Determine the [x, y] coordinate at the center of the cell enclosing the given text.  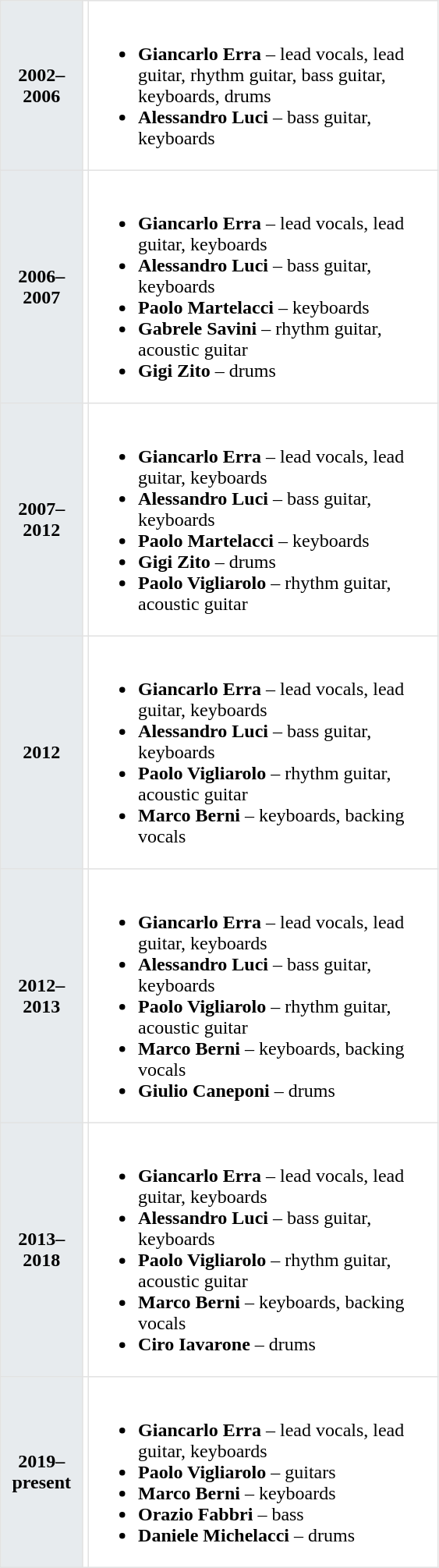
Giancarlo Erra – lead vocals, lead guitar, rhythm guitar, bass guitar, keyboards, drumsAlessandro Luci – bass guitar, keyboards [263, 86]
2002–2006 [42, 86]
2006–2007 [42, 286]
2019–present [42, 1472]
2013–2018 [42, 1250]
2012 [42, 752]
2007–2012 [42, 520]
2012–2013 [42, 996]
Giancarlo Erra – lead vocals, lead guitar, keyboardsPaolo Vigliarolo – guitarsMarco Berni – keyboardsOrazio Fabbri – bassDaniele Michelacci – drums [263, 1472]
